From the cell containing the given text, extract its center point as [x, y] coordinate. 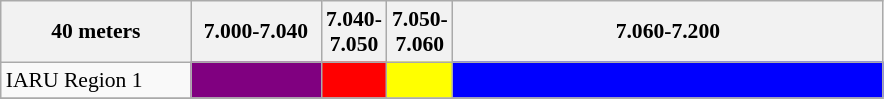
40 meters [96, 32]
7.060-7.200 [668, 32]
7.040-7.050 [354, 32]
7.050-7.060 [420, 32]
7.000-7.040 [256, 32]
IARU Region 1 [96, 80]
